Find where the given text appears and provide that cell's center as (X, Y) coordinate. 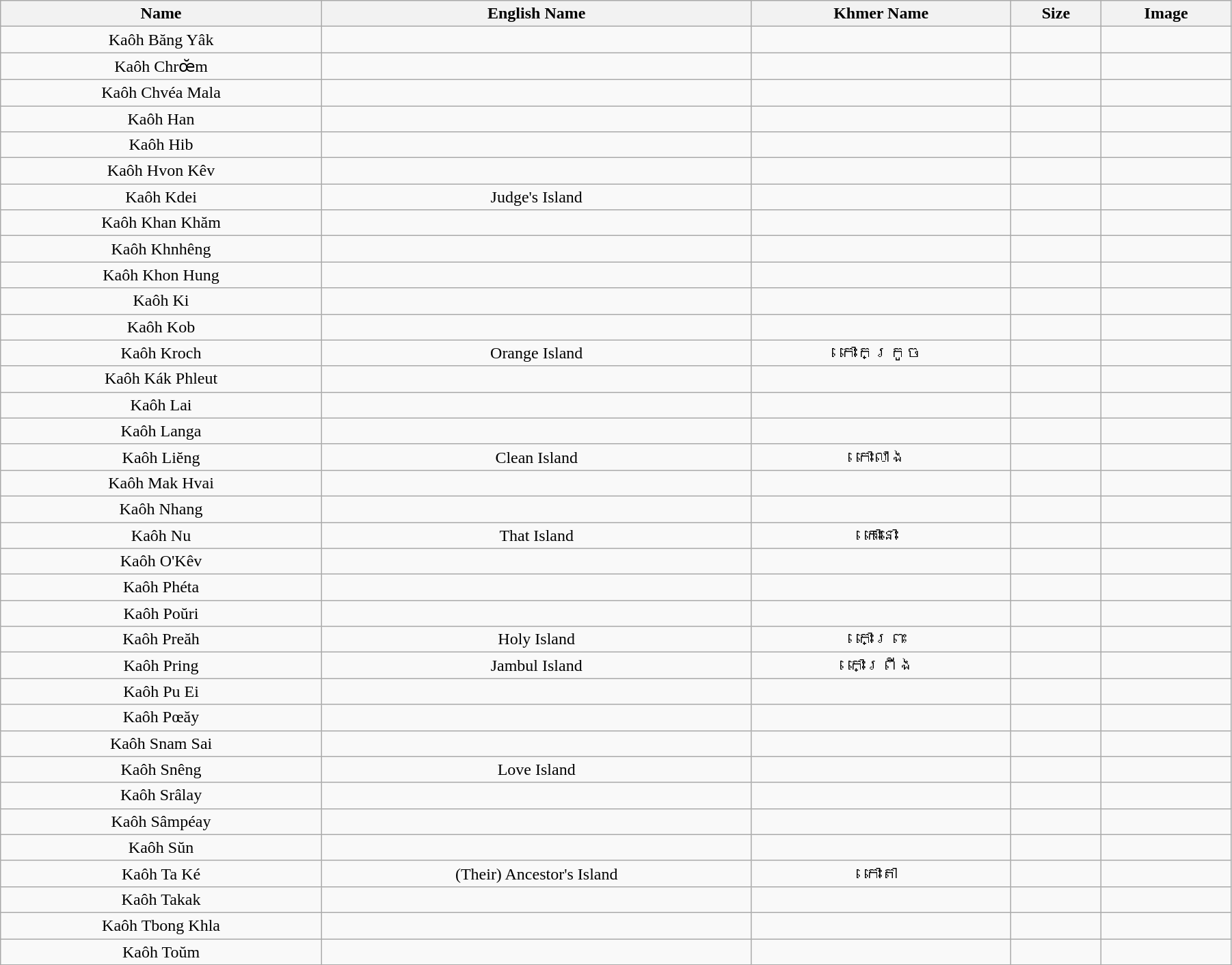
កោះនោះ (881, 536)
Kaôh Hvon Kêv (161, 171)
Kaôh Preăh (161, 639)
Kaôh Kdei (161, 197)
Kaôh Nu (161, 536)
Kaôh Snam Sai (161, 743)
Kaôh Băng Yâk (161, 40)
Orange Island (536, 353)
Kaôh Sŭn (161, 847)
Kaôh Pring (161, 665)
Khmer Name (881, 14)
Kaôh Srâlay (161, 795)
Kaôh Ki (161, 301)
Kaôh Kák Phleut (161, 379)
Kaôh Hib (161, 145)
Love Island (536, 769)
Judge's Island (536, 197)
កោះព្រីង (881, 665)
Size (1056, 14)
Kaôh Han (161, 118)
Kaôh Sâmpéay (161, 821)
Kaôh Pu Ei (161, 691)
Kaôh Khnhêng (161, 249)
Kaôh O'Kêv (161, 561)
Name (161, 14)
Kaôh Chrœ̆m (161, 66)
Kaôh Mak Hvai (161, 483)
កោះតា (881, 873)
Kaôh Lai (161, 405)
Kaôh Tbong Khla (161, 925)
Image (1166, 14)
Kaôh Takak (161, 899)
Kaôh Pœăy (161, 717)
Kaôh Khan Khăm (161, 223)
(Their) Ancestor's Island (536, 873)
Kaôh Phéta (161, 587)
កោះព្រះ (881, 639)
Kaôh Khon Hung (161, 275)
Holy Island (536, 639)
Jambul Island (536, 665)
Kaôh Ta Ké (161, 873)
Kaôh Kob (161, 327)
That Island (536, 536)
Kaôh Nhang (161, 509)
Kaôh Liĕng (161, 457)
កោះលាង (881, 457)
Kaôh Toŭm (161, 951)
Kaôh Snêng (161, 769)
Kaôh Poŭri (161, 613)
Kaôh Kroch (161, 353)
កោះកក្រូច (881, 353)
Clean Island (536, 457)
Kaôh Langa (161, 431)
Kaôh Chvéa Mala (161, 92)
English Name (536, 14)
